Capture the cell that displays the provided text and extract its (X, Y) central coordinate. 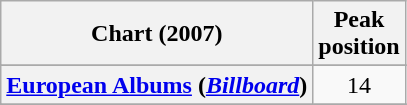
European Albums (Billboard) (157, 85)
Peakposition (359, 34)
14 (359, 85)
Chart (2007) (157, 34)
